Capture the cell that displays the provided text and extract its [X, Y] central coordinate. 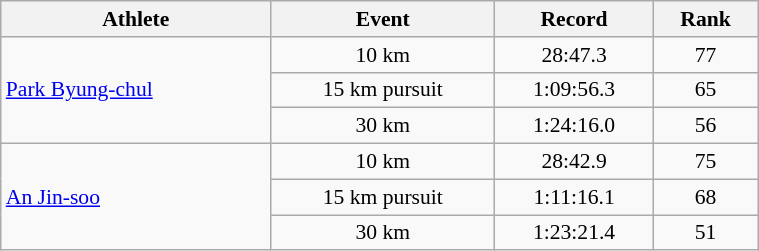
28:47.3 [574, 55]
75 [705, 162]
Athlete [136, 19]
1:24:16.0 [574, 126]
68 [705, 197]
Rank [705, 19]
65 [705, 90]
56 [705, 126]
1:09:56.3 [574, 90]
77 [705, 55]
1:11:16.1 [574, 197]
1:23:21.4 [574, 233]
28:42.9 [574, 162]
Park Byung-chul [136, 90]
Record [574, 19]
Event [383, 19]
An Jin-soo [136, 198]
51 [705, 233]
